From the cell containing the given text, extract its center point as (x, y) coordinate. 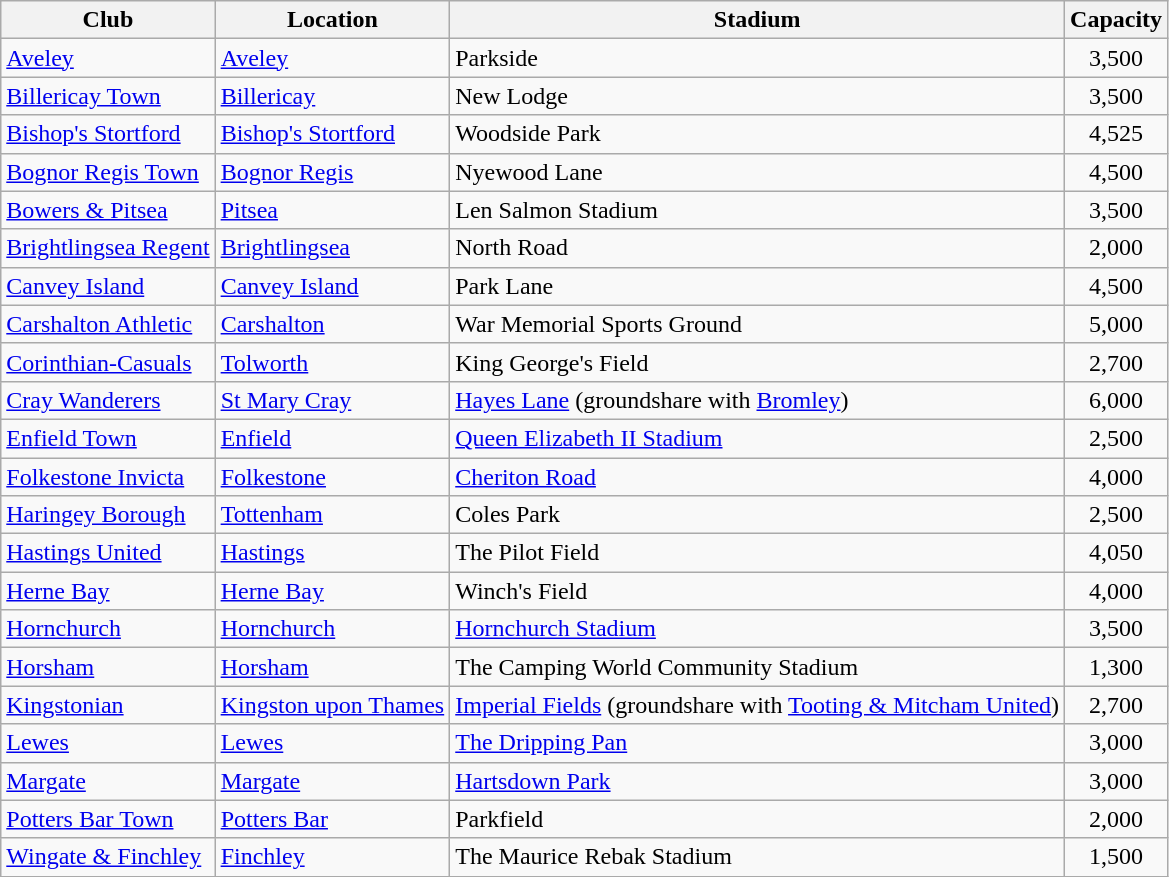
Woodside Park (758, 134)
Folkestone Invicta (108, 477)
4,050 (1116, 553)
Club (108, 20)
Hastings United (108, 553)
Coles Park (758, 515)
Cray Wanderers (108, 400)
Brightlingsea (332, 248)
Haringey Borough (108, 515)
Billericay (332, 96)
5,000 (1116, 324)
Hastings (332, 553)
1,500 (1116, 857)
Billericay Town (108, 96)
Kingstonian (108, 705)
Enfield Town (108, 438)
Park Lane (758, 286)
The Camping World Community Stadium (758, 667)
Potters Bar Town (108, 819)
Tolworth (332, 362)
New Lodge (758, 96)
Location (332, 20)
4,525 (1116, 134)
Capacity (1116, 20)
Bognor Regis (332, 172)
Imperial Fields (groundshare with Tooting & Mitcham United) (758, 705)
The Dripping Pan (758, 743)
Stadium (758, 20)
Wingate & Finchley (108, 857)
Winch's Field (758, 591)
The Pilot Field (758, 553)
1,300 (1116, 667)
6,000 (1116, 400)
Bowers & Pitsea (108, 210)
Kingston upon Thames (332, 705)
Finchley (332, 857)
The Maurice Rebak Stadium (758, 857)
Hartsdown Park (758, 781)
Cheriton Road (758, 477)
Hayes Lane (groundshare with Bromley) (758, 400)
Parkfield (758, 819)
Len Salmon Stadium (758, 210)
Carshalton (332, 324)
Carshalton Athletic (108, 324)
St Mary Cray (332, 400)
Enfield (332, 438)
Bognor Regis Town (108, 172)
North Road (758, 248)
Hornchurch Stadium (758, 629)
Folkestone (332, 477)
Tottenham (332, 515)
Potters Bar (332, 819)
Nyewood Lane (758, 172)
Pitsea (332, 210)
Corinthian-Casuals (108, 362)
War Memorial Sports Ground (758, 324)
Queen Elizabeth II Stadium (758, 438)
Parkside (758, 58)
King George's Field (758, 362)
Brightlingsea Regent (108, 248)
